Return the (X, Y) coordinate for the center point of the cell that contains the specified text.  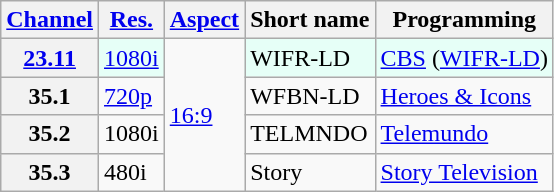
Heroes & Icons (464, 96)
WFBN-LD (310, 96)
Telemundo (464, 134)
720p (132, 96)
35.3 (50, 172)
Programming (464, 20)
23.11 (50, 58)
CBS (WIFR-LD) (464, 58)
Res. (132, 20)
35.1 (50, 96)
WIFR-LD (310, 58)
480i (132, 172)
35.2 (50, 134)
Channel (50, 20)
TELMNDO (310, 134)
Story (310, 172)
Short name (310, 20)
Story Television (464, 172)
Aspect (204, 20)
16:9 (204, 115)
